Output the [x, y] coordinate of the center of the cell containing the given text.  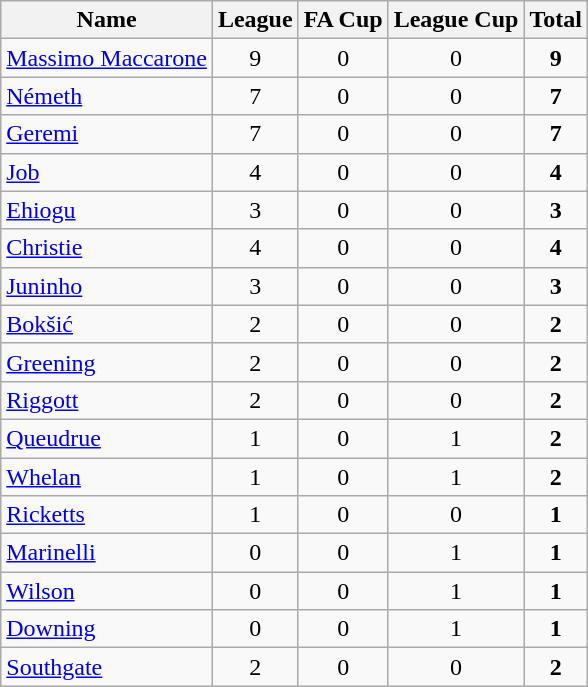
Queudrue [107, 438]
FA Cup [343, 20]
Name [107, 20]
Ricketts [107, 515]
Juninho [107, 286]
League Cup [456, 20]
Christie [107, 248]
Ehiogu [107, 210]
Greening [107, 362]
Southgate [107, 667]
Massimo Maccarone [107, 58]
Geremi [107, 134]
Németh [107, 96]
Downing [107, 629]
Marinelli [107, 553]
Job [107, 172]
Riggott [107, 400]
Whelan [107, 477]
Total [556, 20]
Bokšić [107, 324]
League [255, 20]
Wilson [107, 591]
